Extract the (X, Y) coordinate from the center of the cell holding the provided text.  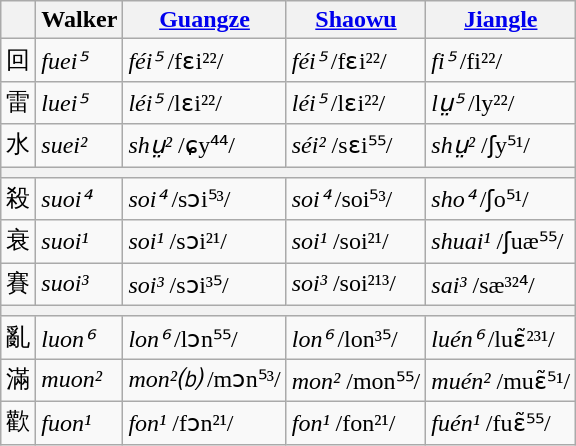
luén⁶ /luɛ̃²³¹/ (501, 338)
muon² (80, 380)
fuén¹ /fuɛ̃⁵⁵/ (501, 422)
luei⁵ (80, 102)
亂 (18, 338)
soi⁴ /soi⁵³/ (356, 200)
賽 (18, 284)
soi³ /sɔi³⁵/ (204, 284)
fi⁵ /fi²²/ (501, 60)
fon¹ /fɔn²¹/ (204, 422)
衰 (18, 242)
mon² /mon⁵⁵/ (356, 380)
soi³ /soi²¹³/ (356, 284)
lṳ⁵ /ly²²/ (501, 102)
lon⁶ /lɔn⁵⁵/ (204, 338)
soi¹ /sɔi²¹/ (204, 242)
Jiangle (501, 20)
luon⁶ (80, 338)
soi¹ /soi²¹/ (356, 242)
suei² (80, 146)
séi² /sɛi⁵⁵/ (356, 146)
shuai¹ /ʃuæ⁵⁵/ (501, 242)
suoi¹ (80, 242)
雷 (18, 102)
歡 (18, 422)
Walker (80, 20)
lon⁶ /lon³⁵/ (356, 338)
Shaowu (356, 20)
suoi³ (80, 284)
fuon¹ (80, 422)
滿 (18, 380)
回 (18, 60)
sai³ /sæ³²⁴/ (501, 284)
suoi⁴ (80, 200)
shṳ² /ʃy⁵¹/ (501, 146)
muén² /muɛ̃⁵¹/ (501, 380)
sho⁴ /ʃo⁵¹/ (501, 200)
Guangze (204, 20)
mon²⒝ /mɔn⁵³/ (204, 380)
水 (18, 146)
殺 (18, 200)
fon¹ /fon²¹/ (356, 422)
soi⁴ /sɔi⁵³/ (204, 200)
shṳ² /ɕy⁴⁴/ (204, 146)
fuei⁵ (80, 60)
